Find where the given text appears and provide that cell's center as [x, y] coordinate. 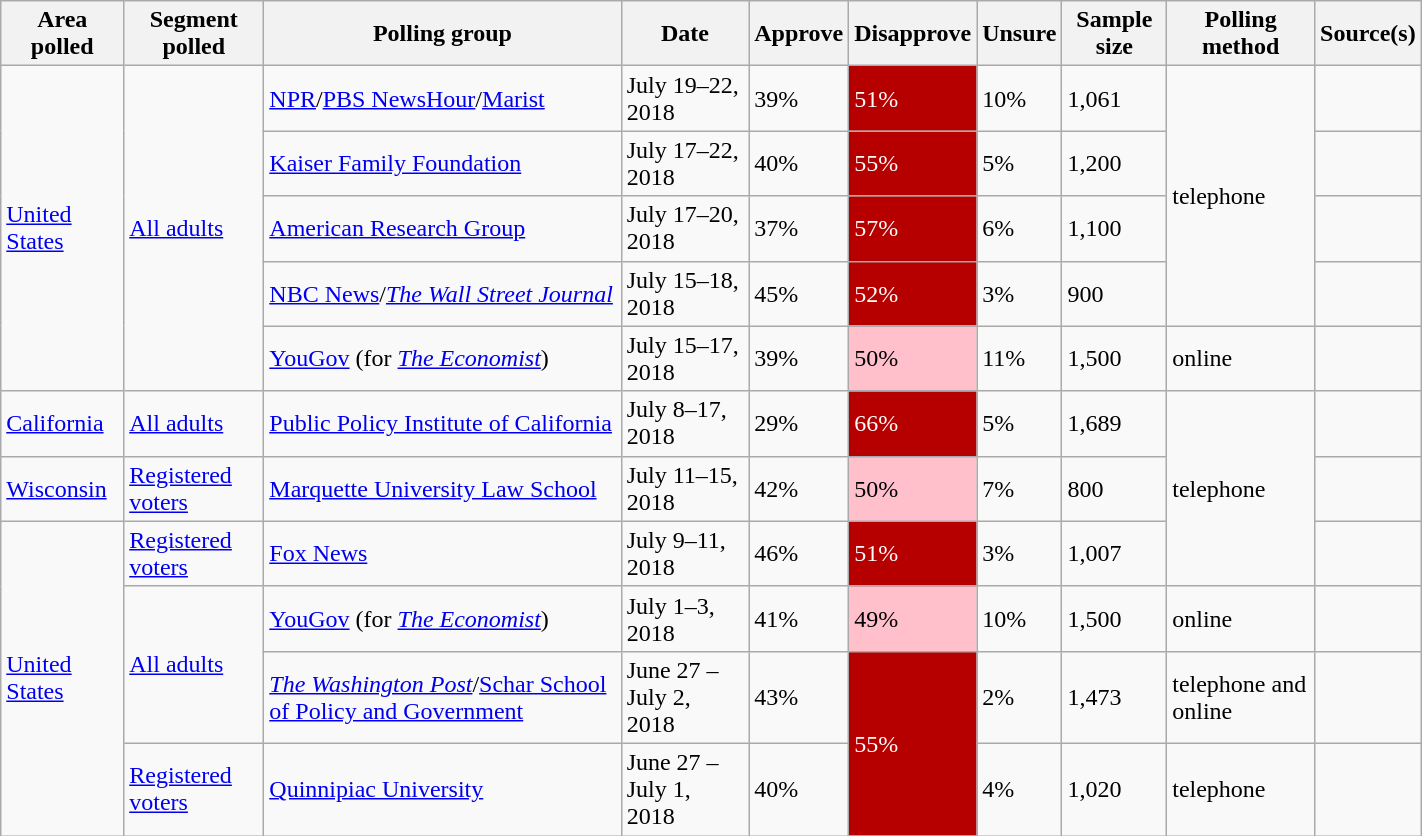
Marquette University Law School [442, 488]
Fox News [442, 554]
1,061 [1114, 98]
July 8–17, 2018 [685, 424]
Polling method [1241, 34]
Source(s) [1368, 34]
July 15–18, 2018 [685, 294]
July 17–22, 2018 [685, 164]
2% [1020, 697]
1,200 [1114, 164]
42% [799, 488]
6% [1020, 228]
37% [799, 228]
California [62, 424]
Public Policy Institute of California [442, 424]
1,007 [1114, 554]
Area polled [62, 34]
Sample size [1114, 34]
June 27 – July 1, 2018 [685, 789]
900 [1114, 294]
Kaiser Family Foundation [442, 164]
4% [1020, 789]
1,020 [1114, 789]
1,689 [1114, 424]
Disapprove [913, 34]
NBC News/The Wall Street Journal [442, 294]
Quinnipiac University [442, 789]
Approve [799, 34]
July 9–11, 2018 [685, 554]
Segment polled [194, 34]
Wisconsin [62, 488]
July 17–20, 2018 [685, 228]
Date [685, 34]
The Washington Post/Schar School of Policy and Government [442, 697]
1,100 [1114, 228]
July 15–17, 2018 [685, 358]
NPR/PBS NewsHour/Marist [442, 98]
43% [799, 697]
July 11–15, 2018 [685, 488]
800 [1114, 488]
June 27 – July 2, 2018 [685, 697]
52% [913, 294]
49% [913, 618]
telephone and online [1241, 697]
57% [913, 228]
45% [799, 294]
American Research Group [442, 228]
11% [1020, 358]
7% [1020, 488]
1,473 [1114, 697]
Unsure [1020, 34]
July 1–3, 2018 [685, 618]
66% [913, 424]
46% [799, 554]
Polling group [442, 34]
29% [799, 424]
July 19–22, 2018 [685, 98]
41% [799, 618]
